Capture the cell that displays the provided text and extract its [X, Y] central coordinate. 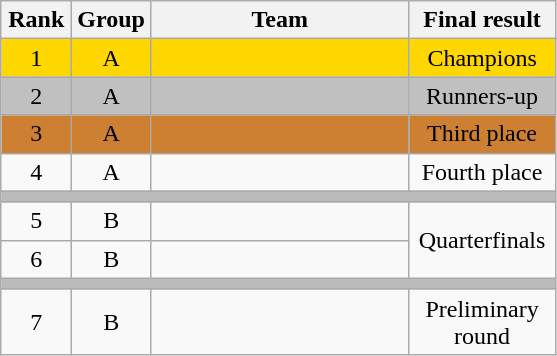
Quarterfinals [482, 240]
Fourth place [482, 172]
Runners-up [482, 96]
1 [36, 58]
2 [36, 96]
Preliminary round [482, 322]
7 [36, 322]
Rank [36, 20]
6 [36, 259]
Team [280, 20]
Third place [482, 134]
Final result [482, 20]
Group [112, 20]
3 [36, 134]
4 [36, 172]
Champions [482, 58]
5 [36, 221]
